Detect which cell encompasses the target text, then output its [X, Y] center coordinate. 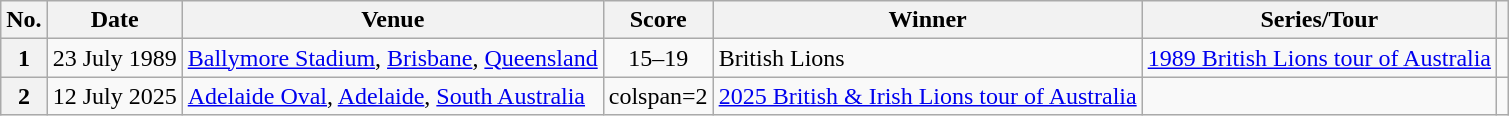
Venue [392, 20]
Date [114, 20]
Series/Tour [1319, 20]
1 [24, 58]
12 July 2025 [114, 96]
15–19 [658, 58]
Adelaide Oval, Adelaide, South Australia [392, 96]
2 [24, 96]
colspan=2 [658, 96]
Ballymore Stadium, Brisbane, Queensland [392, 58]
23 July 1989 [114, 58]
Winner [928, 20]
No. [24, 20]
1989 British Lions tour of Australia [1319, 58]
2025 British & Irish Lions tour of Australia [928, 96]
Score [658, 20]
British Lions [928, 58]
